Pinpoint the cell where the given text exists, returning its (x, y) midpoint coordinate. 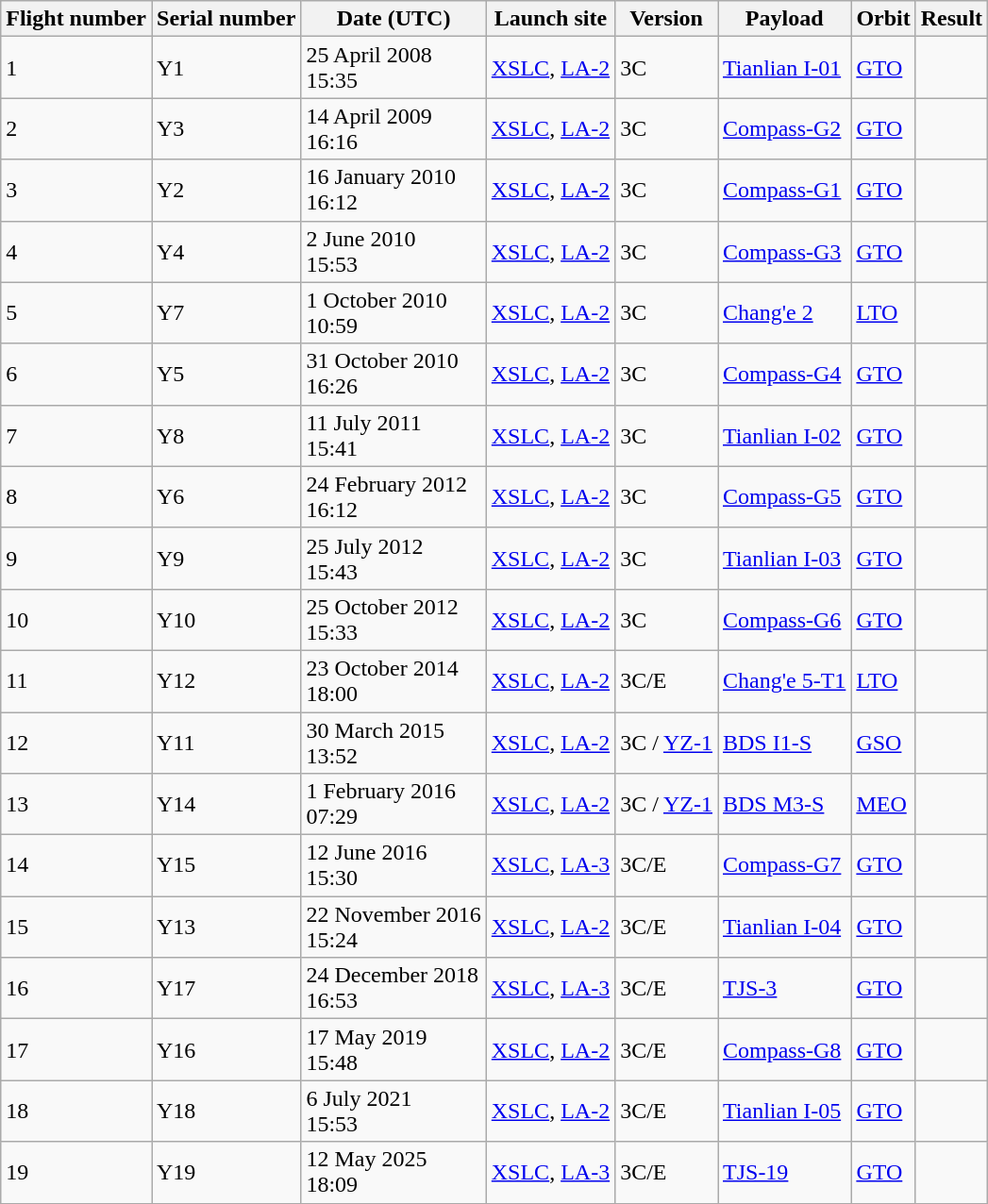
Orbit (883, 19)
Y11 (226, 742)
Compass-G6 (783, 619)
Compass-G7 (783, 866)
MEO (883, 804)
Y1 (226, 68)
Y3 (226, 128)
Version (666, 19)
Serial number (226, 19)
31 October 201016:26 (394, 374)
Y9 (226, 559)
Y12 (226, 681)
10 (76, 619)
Tianlian I-01 (783, 68)
8 (76, 496)
1 February 201607:29 (394, 804)
TJS-3 (783, 989)
Result (951, 19)
Y19 (226, 1172)
Y17 (226, 989)
Compass-G8 (783, 1049)
11 (76, 681)
11 July 201115:41 (394, 436)
7 (76, 436)
25 April 200815:35 (394, 68)
Y2 (226, 191)
17 (76, 1049)
Compass-G3 (783, 251)
Tianlian I-02 (783, 436)
Y15 (226, 866)
2 (76, 128)
1 October 201010:59 (394, 313)
9 (76, 559)
Y13 (226, 927)
Y18 (226, 1112)
Compass-G2 (783, 128)
6 (76, 374)
12 May 202518:09 (394, 1172)
Chang'e 5-T1 (783, 681)
Chang'e 2 (783, 313)
23 October 201418:00 (394, 681)
Y6 (226, 496)
BDS I1-S (783, 742)
4 (76, 251)
25 July 201215:43 (394, 559)
22 November 201615:24 (394, 927)
16 January 201016:12 (394, 191)
Y7 (226, 313)
Y16 (226, 1049)
12 (76, 742)
2 June 201015:53 (394, 251)
Compass-G1 (783, 191)
1 (76, 68)
TJS-19 (783, 1172)
Y10 (226, 619)
Tianlian I-03 (783, 559)
Tianlian I-04 (783, 927)
17 May 201915:48 (394, 1049)
6 July 202115:53 (394, 1112)
Compass-G5 (783, 496)
Launch site (550, 19)
Tianlian I-05 (783, 1112)
GSO (883, 742)
Compass-G4 (783, 374)
Y4 (226, 251)
19 (76, 1172)
14 April 200916:16 (394, 128)
24 February 201216:12 (394, 496)
15 (76, 927)
14 (76, 866)
25 October 201215:33 (394, 619)
12 June 201615:30 (394, 866)
Payload (783, 19)
3 (76, 191)
30 March 201513:52 (394, 742)
5 (76, 313)
Y8 (226, 436)
16 (76, 989)
Flight number (76, 19)
Date (UTC) (394, 19)
13 (76, 804)
18 (76, 1112)
Y5 (226, 374)
BDS M3-S (783, 804)
24 December 201816:53 (394, 989)
Y14 (226, 804)
